Search for the cell housing the specified text and yield its (X, Y) center coordinate. 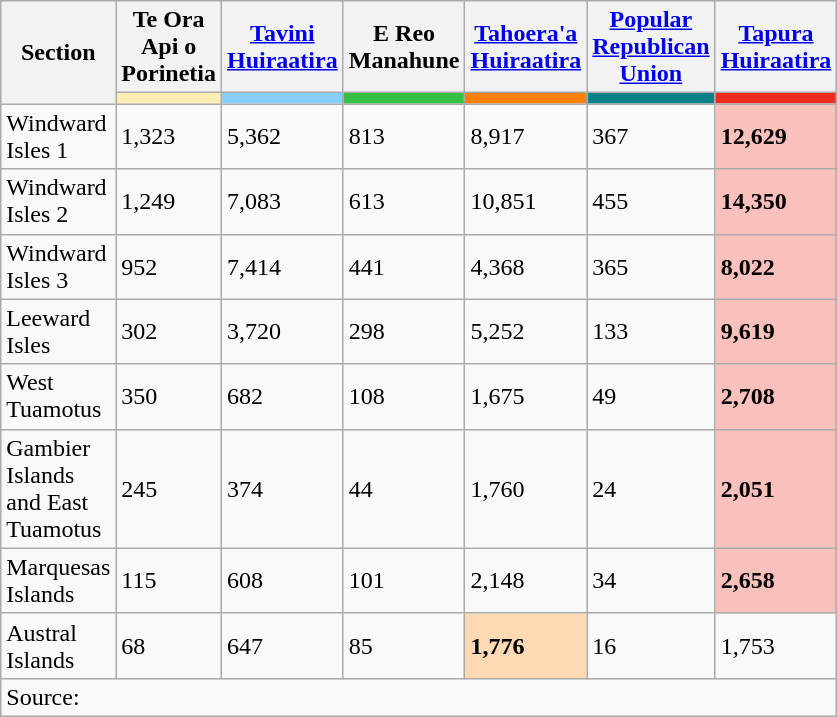
3,720 (282, 332)
10,851 (526, 202)
682 (282, 396)
647 (282, 646)
8,022 (776, 266)
West Tuamotus (58, 396)
374 (282, 488)
1,323 (169, 136)
Austral Islands (58, 646)
367 (651, 136)
8,917 (526, 136)
441 (404, 266)
49 (651, 396)
1,776 (526, 646)
952 (169, 266)
1,675 (526, 396)
Windward Isles 3 (58, 266)
350 (169, 396)
24 (651, 488)
613 (404, 202)
44 (404, 488)
2,148 (526, 580)
608 (282, 580)
Windward Isles 2 (58, 202)
9,619 (776, 332)
5,362 (282, 136)
2,051 (776, 488)
2,658 (776, 580)
34 (651, 580)
365 (651, 266)
Section (58, 52)
5,252 (526, 332)
1,249 (169, 202)
1,753 (776, 646)
4,368 (526, 266)
Popular Republican Union (651, 47)
Tapura Huiraatira (776, 47)
101 (404, 580)
2,708 (776, 396)
Source: (419, 697)
133 (651, 332)
14,350 (776, 202)
E Reo Manahune (404, 47)
455 (651, 202)
1,760 (526, 488)
108 (404, 396)
Tahoera'a Huiraatira (526, 47)
Te Ora Api o Porinetia (169, 47)
12,629 (776, 136)
Marquesas Islands (58, 580)
298 (404, 332)
813 (404, 136)
68 (169, 646)
245 (169, 488)
115 (169, 580)
16 (651, 646)
7,414 (282, 266)
7,083 (282, 202)
302 (169, 332)
85 (404, 646)
Gambier Islands and East Tuamotus (58, 488)
Leeward Isles (58, 332)
Tavini Huiraatira (282, 47)
Windward Isles 1 (58, 136)
